Locate the cell with the specified text and output its [X, Y] center coordinate. 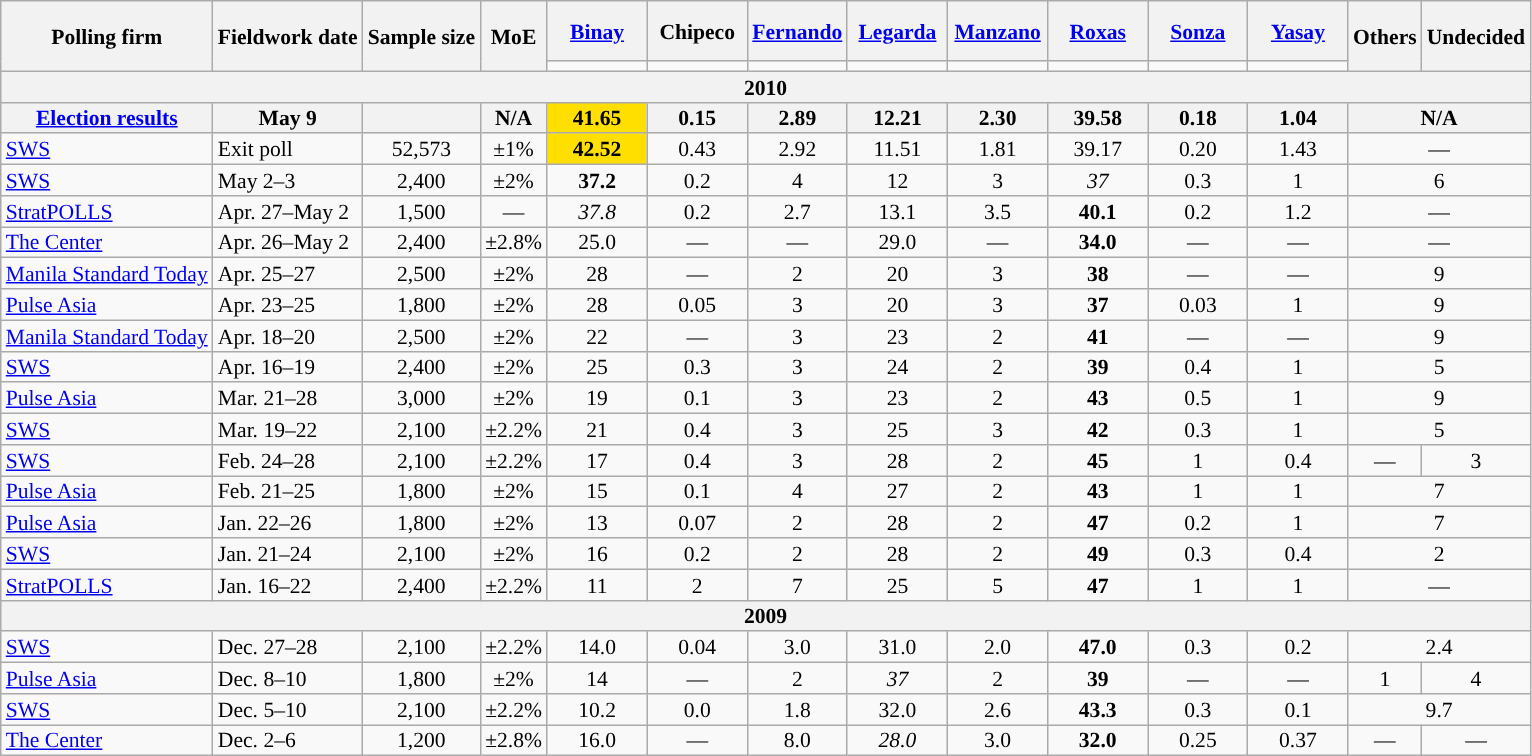
0.20 [1198, 150]
27 [897, 492]
12.21 [897, 118]
2.0 [998, 648]
14 [597, 678]
42 [1098, 430]
13 [597, 522]
28.0 [897, 740]
Jan. 16–22 [288, 584]
Exit poll [288, 150]
0.18 [1198, 118]
Manzano [998, 31]
0.43 [697, 150]
14.0 [597, 648]
Binay [597, 31]
Sonza [1198, 31]
12 [897, 180]
21 [597, 430]
Apr. 26–May 2 [288, 242]
Fernando [797, 31]
0.05 [697, 304]
1.8 [797, 710]
1.04 [1298, 118]
10.2 [597, 710]
Jan. 22–26 [288, 522]
37.8 [597, 212]
0.04 [697, 648]
Fieldwork date [288, 36]
16.0 [597, 740]
31.0 [897, 648]
Chipeco [697, 31]
25.0 [597, 242]
Others [1385, 36]
47.0 [1098, 648]
49 [1098, 554]
3,000 [422, 398]
Roxas [1098, 31]
Apr. 23–25 [288, 304]
Undecided [1476, 36]
0.07 [697, 522]
2010 [766, 86]
38 [1098, 274]
1.2 [1298, 212]
Apr. 25–27 [288, 274]
Election results [107, 118]
52,573 [422, 150]
Sample size [422, 36]
Apr. 16–19 [288, 366]
2009 [766, 616]
2.92 [797, 150]
15 [597, 492]
1.81 [998, 150]
±1% [514, 150]
MoE [514, 36]
22 [597, 336]
Legarda [897, 31]
19 [597, 398]
39.17 [1098, 150]
Apr. 18–20 [288, 336]
Dec. 27–28 [288, 648]
2.30 [998, 118]
0.25 [1198, 740]
6 [1439, 180]
17 [597, 460]
2.89 [797, 118]
8.0 [797, 740]
0.0 [697, 710]
Jan. 21–24 [288, 554]
Dec. 2–6 [288, 740]
39.58 [1098, 118]
Polling firm [107, 36]
24 [897, 366]
Apr. 27–May 2 [288, 212]
43.3 [1098, 710]
41 [1098, 336]
9.7 [1439, 710]
41.65 [597, 118]
1,200 [422, 740]
3.5 [998, 212]
Mar. 19–22 [288, 430]
0.37 [1298, 740]
11.51 [897, 150]
May 9 [288, 118]
40.1 [1098, 212]
Dec. 8–10 [288, 678]
34.0 [1098, 242]
2.7 [797, 212]
0.15 [697, 118]
42.52 [597, 150]
Feb. 24–28 [288, 460]
16 [597, 554]
Mar. 21–28 [288, 398]
Feb. 21–25 [288, 492]
2.4 [1439, 648]
2.6 [998, 710]
1,500 [422, 212]
May 2–3 [288, 180]
45 [1098, 460]
37.2 [597, 180]
13.1 [897, 212]
1.43 [1298, 150]
Yasay [1298, 31]
0.03 [1198, 304]
29.0 [897, 242]
11 [597, 584]
Dec. 5–10 [288, 710]
0.5 [1198, 398]
